Locate the cell with the specified text and output its (x, y) center coordinate. 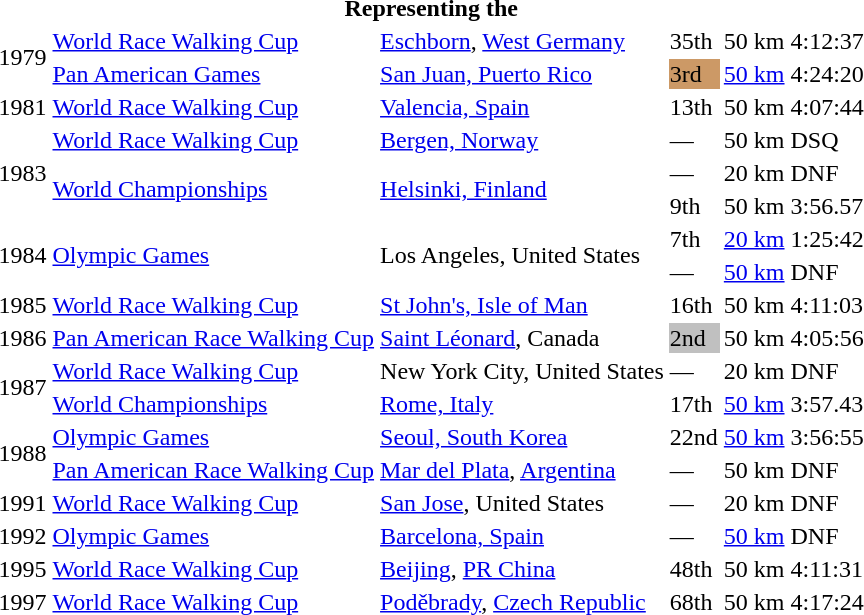
17th (694, 404)
Barcelona, Spain (522, 536)
Saint Léonard, Canada (522, 338)
2nd (694, 338)
New York City, United States (522, 371)
Eschborn, West Germany (522, 41)
35th (694, 41)
9th (694, 206)
16th (694, 305)
3rd (694, 74)
San Juan, Puerto Rico (522, 74)
St John's, Isle of Man (522, 305)
Pan American Games (214, 74)
Bergen, Norway (522, 140)
Rome, Italy (522, 404)
Mar del Plata, Argentina (522, 470)
Seoul, South Korea (522, 437)
Helsinki, Finland (522, 190)
22nd (694, 437)
Valencia, Spain (522, 107)
Los Angeles, United States (522, 256)
13th (694, 107)
7th (694, 239)
San Jose, United States (522, 503)
48th (694, 569)
Beijing, PR China (522, 569)
